Pinpoint the cell where the given text exists, returning its [x, y] midpoint coordinate. 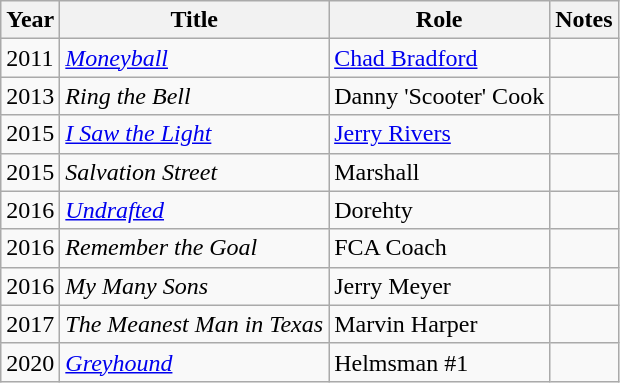
My Many Sons [194, 286]
The Meanest Man in Texas [194, 324]
Dorehty [440, 210]
Marshall [440, 172]
Title [194, 20]
Ring the Bell [194, 96]
Notes [584, 20]
Chad Bradford [440, 58]
2017 [30, 324]
2020 [30, 362]
Greyhound [194, 362]
Salvation Street [194, 172]
Role [440, 20]
2013 [30, 96]
2011 [30, 58]
Undrafted [194, 210]
Jerry Meyer [440, 286]
Moneyball [194, 58]
Helmsman #1 [440, 362]
Remember the Goal [194, 248]
Danny 'Scooter' Cook [440, 96]
Year [30, 20]
Jerry Rivers [440, 134]
FCA Coach [440, 248]
I Saw the Light [194, 134]
Marvin Harper [440, 324]
